Scan for the cell matching the given text and deliver its (x, y) coordinate at center. 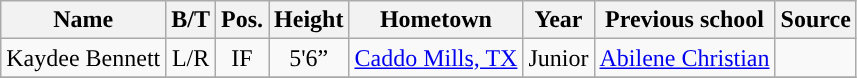
Pos. (242, 20)
Source (816, 20)
5'6” (309, 58)
IF (242, 58)
Height (309, 20)
Junior (558, 58)
Hometown (436, 20)
Year (558, 20)
Kaydee Bennett (84, 58)
Caddo Mills, TX (436, 58)
Abilene Christian (684, 58)
Previous school (684, 20)
Name (84, 20)
L/R (191, 58)
B/T (191, 20)
